Output the (X, Y) coordinate of the center of the cell containing the given text.  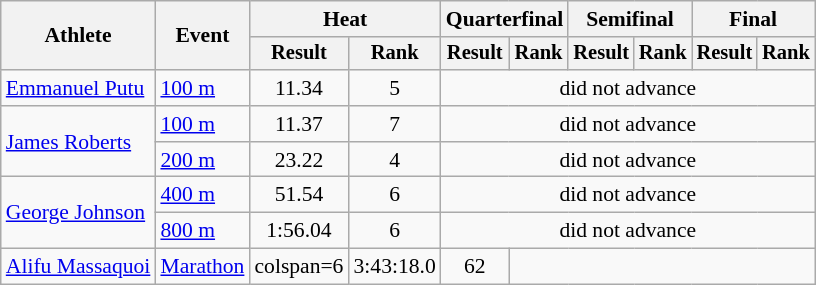
George Johnson (78, 212)
Event (202, 36)
colspan=6 (298, 267)
Semifinal (630, 19)
200 m (202, 160)
11.37 (298, 124)
3:43:18.0 (394, 267)
Marathon (202, 267)
800 m (202, 231)
4 (394, 160)
Athlete (78, 36)
James Roberts (78, 142)
Heat (344, 19)
Emmanuel Putu (78, 88)
62 (475, 267)
5 (394, 88)
1:56.04 (298, 231)
Quarterfinal (505, 19)
400 m (202, 195)
Final (754, 19)
51.54 (298, 195)
23.22 (298, 160)
Alifu Massaquoi (78, 267)
7 (394, 124)
11.34 (298, 88)
